Provide the [X, Y] coordinate of the cell's center where the given text is located.  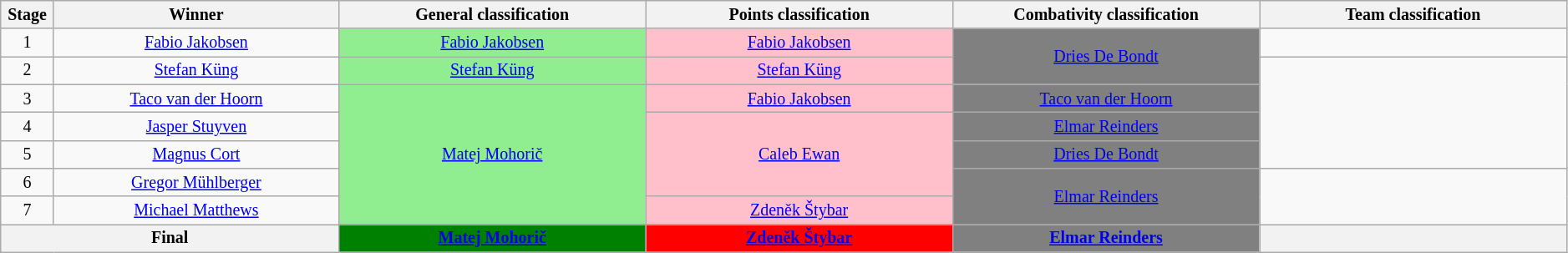
Combativity classification [1106, 15]
5 [28, 154]
Stage [28, 15]
Michael Matthews [195, 210]
General classification [493, 15]
Winner [195, 15]
2 [28, 70]
3 [28, 99]
4 [28, 127]
Jasper Stuyven [195, 127]
1 [28, 43]
Gregor Mühlberger [195, 182]
Magnus Cort [195, 154]
Caleb Ewan [799, 154]
7 [28, 210]
Final [170, 239]
6 [28, 182]
Points classification [799, 15]
Team classification [1413, 15]
